Output the (x, y) coordinate of the center of the cell containing the given text.  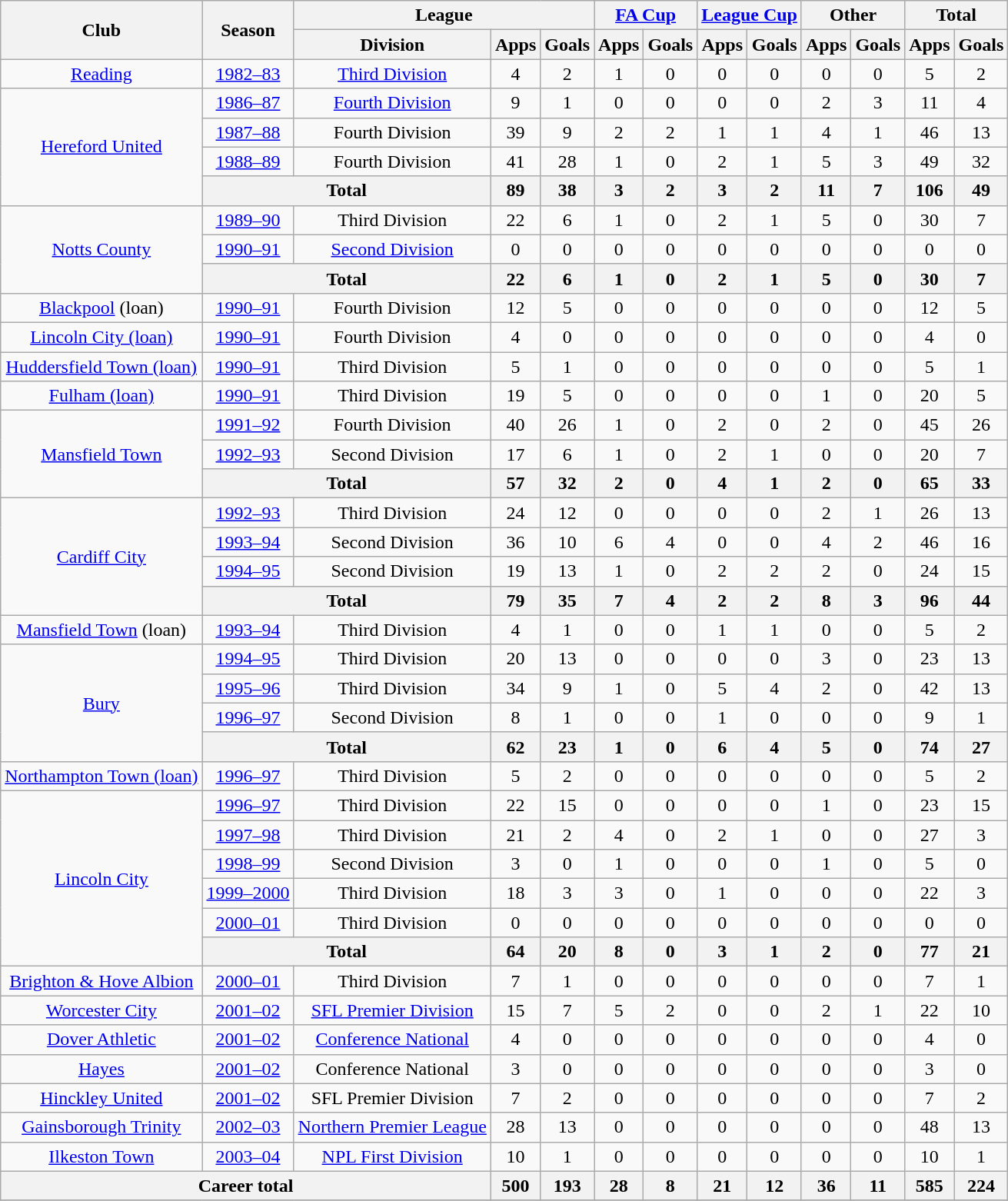
Notts County (101, 249)
Northampton Town (loan) (101, 776)
17 (515, 454)
1999–2000 (248, 893)
96 (930, 600)
48 (930, 1127)
Division (392, 45)
1997–98 (248, 834)
57 (515, 484)
34 (515, 688)
Season (248, 30)
193 (567, 1186)
League (444, 15)
33 (981, 484)
79 (515, 600)
Lincoln City (101, 878)
45 (930, 425)
42 (930, 688)
106 (930, 191)
44 (981, 600)
Lincoln City (loan) (101, 337)
NPL First Division (392, 1156)
Huddersfield Town (loan) (101, 367)
Career total (246, 1186)
1995–96 (248, 688)
Cardiff City (101, 557)
1986–87 (248, 103)
585 (930, 1186)
Northern Premier League (392, 1127)
1998–99 (248, 864)
1982–83 (248, 74)
Blackpool (loan) (101, 308)
77 (930, 952)
Hayes (101, 1069)
40 (515, 425)
Ilkeston Town (101, 1156)
1991–92 (248, 425)
65 (930, 484)
16 (981, 542)
1989–90 (248, 220)
Club (101, 30)
64 (515, 952)
Fulham (loan) (101, 396)
Reading (101, 74)
Mansfield Town (loan) (101, 630)
Gainsborough Trinity (101, 1127)
39 (515, 132)
FA Cup (646, 15)
Hereford United (101, 147)
224 (981, 1186)
62 (515, 747)
38 (567, 191)
35 (567, 600)
2003–04 (248, 1156)
74 (930, 747)
Other (853, 15)
Brighton & Hove Albion (101, 981)
Hinckley United (101, 1098)
89 (515, 191)
41 (515, 161)
1987–88 (248, 132)
2002–03 (248, 1127)
Worcester City (101, 1010)
500 (515, 1186)
18 (515, 893)
League Cup (750, 15)
Mansfield Town (101, 454)
Dover Athletic (101, 1040)
Bury (101, 703)
1988–89 (248, 161)
